From the cell containing the given text, extract its center point as (x, y) coordinate. 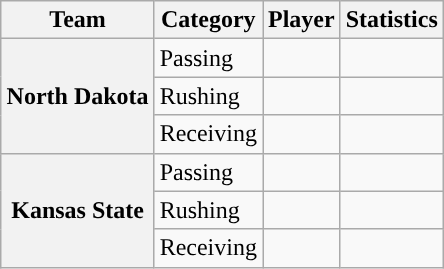
Team (78, 20)
Player (301, 20)
Category (208, 20)
North Dakota (78, 96)
Kansas State (78, 210)
Statistics (392, 20)
